Determine the [X, Y] coordinate at the center of the cell enclosing the given text.  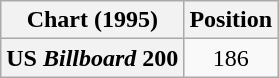
US Billboard 200 [92, 58]
Chart (1995) [92, 20]
186 [231, 58]
Position [231, 20]
